Return (x, y) of the center of cell containing provided text 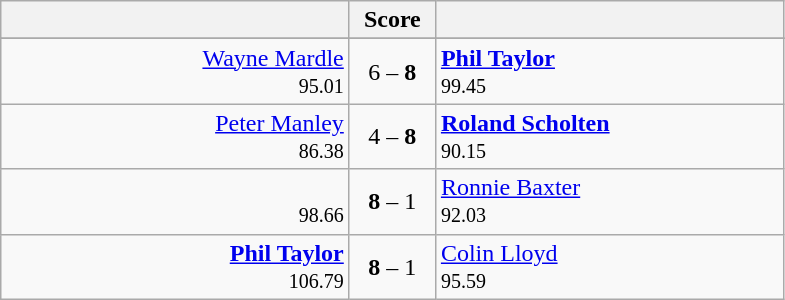
Colin Lloyd 95.59 (610, 266)
Phil Taylor 106.79 (176, 266)
Wayne Mardle 95.01 (176, 72)
Peter Manley 86.38 (176, 136)
Phil Taylor 99.45 (610, 72)
Score (392, 20)
6 – 8 (392, 72)
98.66 (176, 202)
Ronnie Baxter 92.03 (610, 202)
4 – 8 (392, 136)
Roland Scholten 90.15 (610, 136)
